Pinpoint the cell where the given text exists, returning its [X, Y] midpoint coordinate. 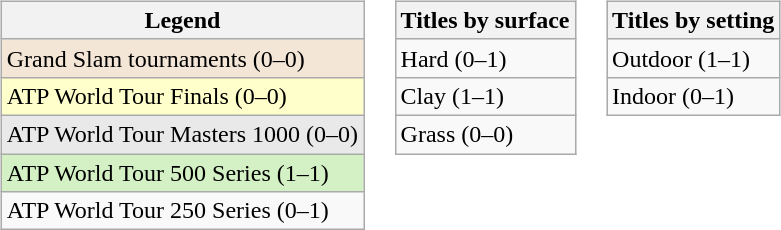
Grand Slam tournaments (0–0) [182, 58]
ATP World Tour 500 Series (1–1) [182, 173]
ATP World Tour Masters 1000 (0–0) [182, 134]
Grass (0–0) [485, 134]
ATP World Tour Finals (0–0) [182, 96]
Indoor (0–1) [694, 96]
Clay (1–1) [485, 96]
Titles by setting [694, 20]
Legend [182, 20]
Hard (0–1) [485, 58]
ATP World Tour 250 Series (0–1) [182, 211]
Titles by surface [485, 20]
Outdoor (1–1) [694, 58]
